Determine the (x, y) coordinate at the center of the cell enclosing the given text.  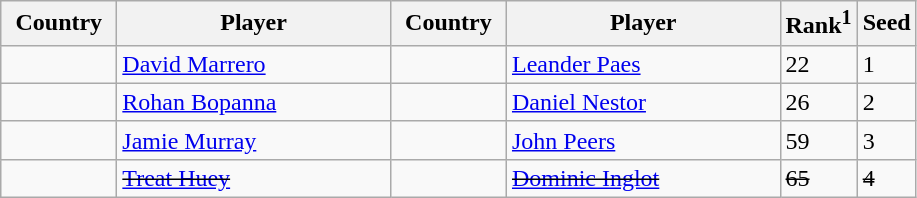
Treat Huey (254, 178)
Seed (886, 24)
Dominic Inglot (643, 178)
Jamie Murray (254, 140)
David Marrero (254, 64)
Rohan Bopanna (254, 102)
2 (886, 102)
65 (818, 178)
John Peers (643, 140)
Rank1 (818, 24)
4 (886, 178)
22 (818, 64)
26 (818, 102)
Daniel Nestor (643, 102)
3 (886, 140)
1 (886, 64)
Leander Paes (643, 64)
59 (818, 140)
